Determine the [x, y] coordinate at the center of the cell enclosing the given text.  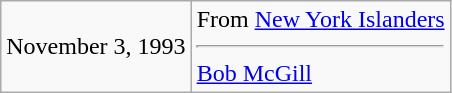
November 3, 1993 [96, 47]
From New York IslandersBob McGill [320, 47]
